Find where the given text appears and provide that cell's center as [x, y] coordinate. 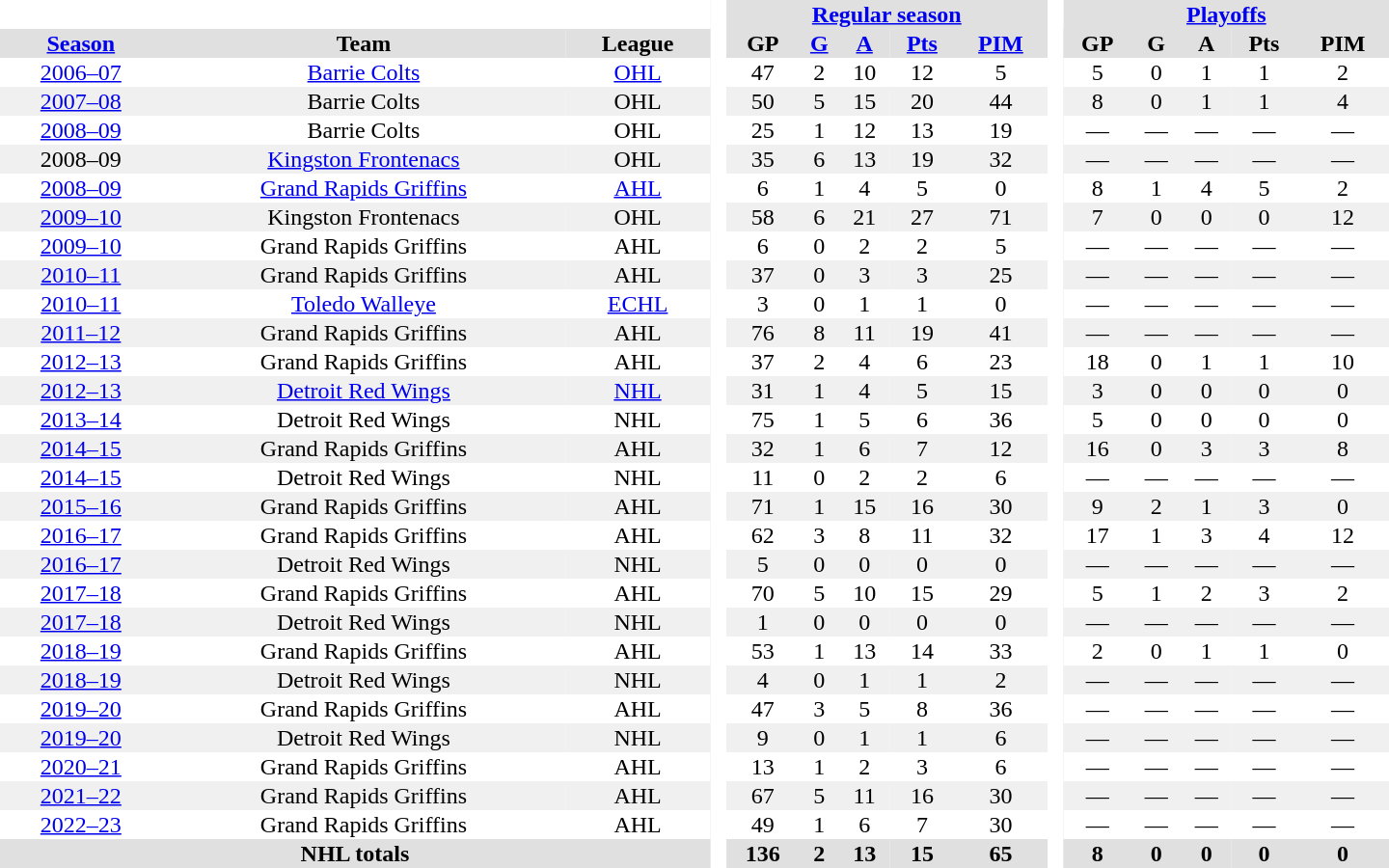
70 [762, 593]
35 [762, 159]
2015–16 [81, 506]
62 [762, 535]
Toledo Walleye [365, 304]
53 [762, 651]
Playoffs [1227, 14]
17 [1098, 535]
75 [762, 420]
76 [762, 333]
2021–22 [81, 796]
27 [922, 217]
21 [864, 217]
ECHL [638, 304]
Regular season [886, 14]
33 [1001, 651]
65 [1001, 854]
67 [762, 796]
31 [762, 391]
2020–21 [81, 767]
58 [762, 217]
29 [1001, 593]
2011–12 [81, 333]
Team [365, 43]
League [638, 43]
2022–23 [81, 825]
136 [762, 854]
2007–08 [81, 101]
41 [1001, 333]
20 [922, 101]
2006–07 [81, 72]
14 [922, 651]
Season [81, 43]
49 [762, 825]
NHL totals [355, 854]
2013–14 [81, 420]
18 [1098, 362]
44 [1001, 101]
50 [762, 101]
23 [1001, 362]
